Extract the (X, Y) coordinate from the center of the cell holding the provided text.  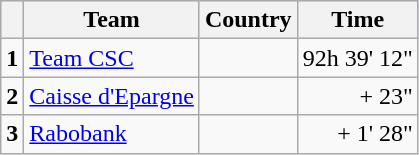
Country (248, 20)
1 (12, 58)
2 (12, 96)
Caisse d'Epargne (112, 96)
Rabobank (112, 134)
92h 39' 12" (358, 58)
3 (12, 134)
Time (358, 20)
Team (112, 20)
+ 23" (358, 96)
+ 1' 28" (358, 134)
Team CSC (112, 58)
